For the text-containing cell, return its midpoint in (x, y) coordinate format. 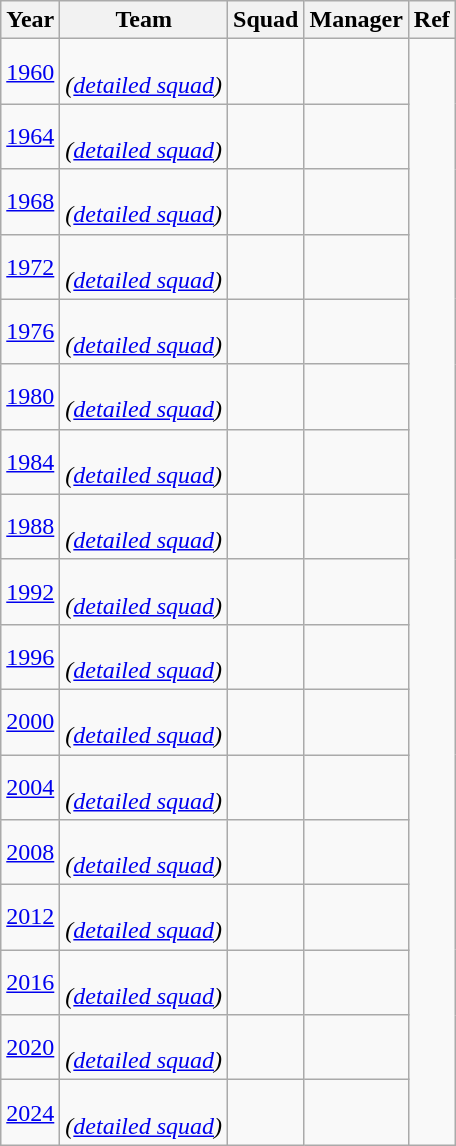
2008 (30, 852)
1992 (30, 592)
2020 (30, 1048)
1964 (30, 136)
Team (144, 20)
2012 (30, 918)
1960 (30, 72)
1984 (30, 462)
2000 (30, 722)
1988 (30, 526)
Ref (432, 20)
1996 (30, 656)
2016 (30, 982)
Year (30, 20)
2024 (30, 1112)
Squad (266, 20)
Manager (356, 20)
1972 (30, 266)
2004 (30, 786)
1976 (30, 332)
1968 (30, 202)
1980 (30, 396)
